Return the [x, y] coordinate for the center point of the cell that contains the specified text.  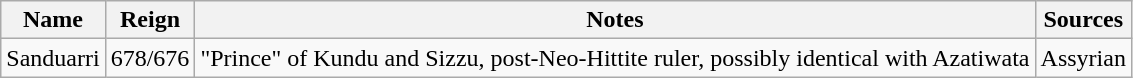
Sanduarri [53, 58]
678/676 [150, 58]
"Prince" of Kundu and Sizzu, post-Neo-Hittite ruler, possibly identical with Azatiwata [615, 58]
Name [53, 20]
Sources [1083, 20]
Assyrian [1083, 58]
Reign [150, 20]
Notes [615, 20]
